Search for the cell housing the specified text and yield its [x, y] center coordinate. 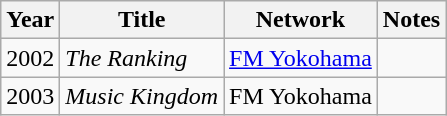
The Ranking [142, 58]
Title [142, 20]
2002 [30, 58]
Network [301, 20]
Music Kingdom [142, 96]
Notes [411, 20]
Year [30, 20]
2003 [30, 96]
